Determine the (x, y) coordinate at the center of the cell enclosing the given text.  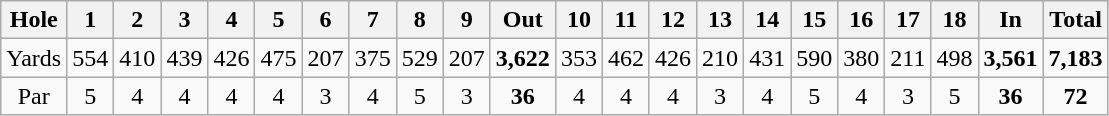
Yards (34, 58)
11 (626, 20)
9 (466, 20)
462 (626, 58)
Par (34, 96)
529 (420, 58)
6 (326, 20)
12 (672, 20)
8 (420, 20)
7 (372, 20)
Hole (34, 20)
380 (862, 58)
590 (814, 58)
1 (90, 20)
3,561 (1010, 58)
2 (138, 20)
72 (1076, 96)
10 (578, 20)
18 (954, 20)
Total (1076, 20)
Out (522, 20)
554 (90, 58)
475 (278, 58)
14 (768, 20)
353 (578, 58)
210 (720, 58)
410 (138, 58)
15 (814, 20)
431 (768, 58)
498 (954, 58)
211 (908, 58)
16 (862, 20)
439 (184, 58)
In (1010, 20)
3,622 (522, 58)
375 (372, 58)
17 (908, 20)
13 (720, 20)
7,183 (1076, 58)
